Provide the [X, Y] coordinate of the cell's center where the given text is located.  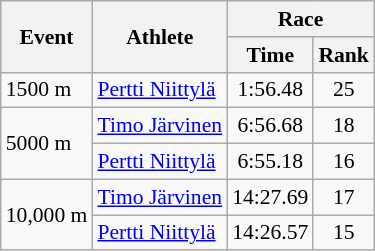
1:56.48 [270, 90]
6:56.68 [270, 126]
14:26.57 [270, 233]
16 [344, 162]
25 [344, 90]
Time [270, 55]
14:27.69 [270, 197]
17 [344, 197]
Athlete [160, 36]
18 [344, 126]
10,000 m [47, 214]
5000 m [47, 144]
Rank [344, 55]
Event [47, 36]
1500 m [47, 90]
Race [300, 19]
6:55.18 [270, 162]
15 [344, 233]
